Return [X, Y] of the center of cell containing provided text 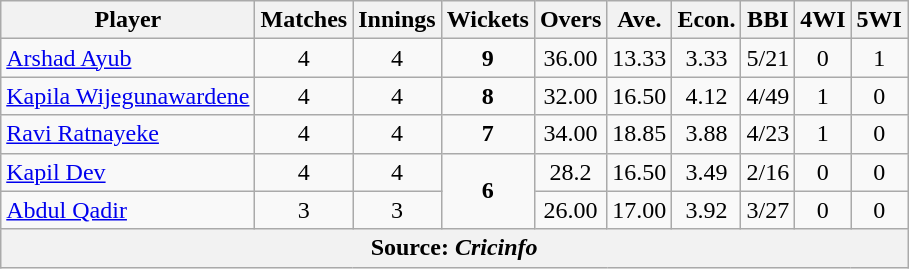
Player [128, 20]
Kapil Dev [128, 172]
36.00 [570, 58]
5/21 [768, 58]
18.85 [640, 134]
6 [488, 191]
3.88 [706, 134]
Innings [397, 20]
Kapila Wijegunawardene [128, 96]
32.00 [570, 96]
5WI [879, 20]
9 [488, 58]
28.2 [570, 172]
4WI [823, 20]
3.33 [706, 58]
2/16 [768, 172]
13.33 [640, 58]
3.92 [706, 210]
7 [488, 134]
Ravi Ratnayeke [128, 134]
Arshad Ayub [128, 58]
26.00 [570, 210]
3/27 [768, 210]
3.49 [706, 172]
17.00 [640, 210]
Wickets [488, 20]
4/23 [768, 134]
Overs [570, 20]
Source: Cricinfo [454, 248]
34.00 [570, 134]
4.12 [706, 96]
8 [488, 96]
Matches [304, 20]
Ave. [640, 20]
Abdul Qadir [128, 210]
BBI [768, 20]
Econ. [706, 20]
4/49 [768, 96]
